Provide the [X, Y] coordinate of the cell's center where the given text is located.  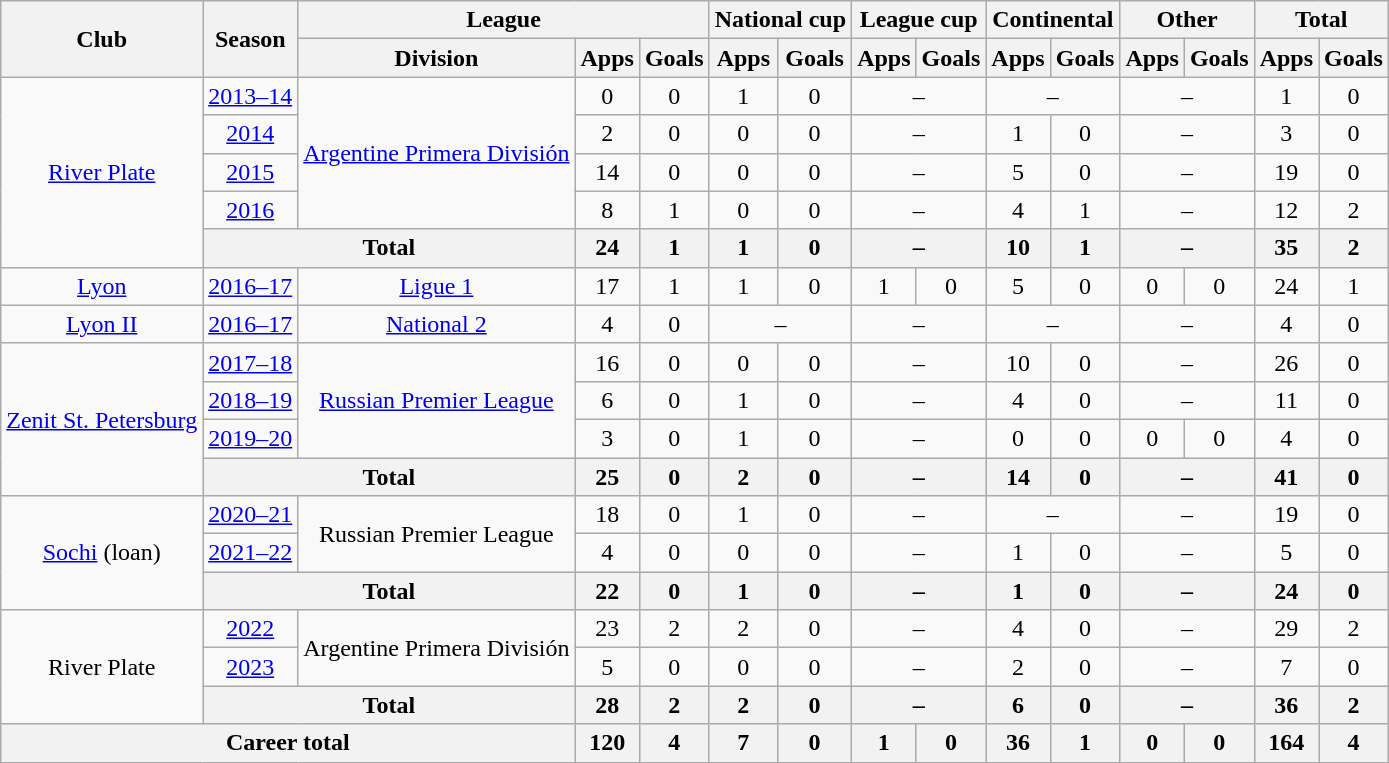
29 [1286, 629]
Continental [1053, 20]
League cup [919, 20]
Ligue 1 [436, 286]
2022 [250, 629]
2019–20 [250, 438]
18 [607, 515]
25 [607, 477]
Club [102, 39]
11 [1286, 400]
35 [1286, 248]
22 [607, 591]
28 [607, 705]
2015 [250, 172]
2018–19 [250, 400]
Season [250, 39]
Lyon II [102, 324]
Other [1187, 20]
12 [1286, 210]
8 [607, 210]
Sochi (loan) [102, 553]
Career total [288, 743]
41 [1286, 477]
National cup [780, 20]
17 [607, 286]
Lyon [102, 286]
164 [1286, 743]
2020–21 [250, 515]
2017–18 [250, 362]
23 [607, 629]
Zenit St. Petersburg [102, 419]
16 [607, 362]
26 [1286, 362]
Division [436, 58]
League [504, 20]
120 [607, 743]
2013–14 [250, 96]
2023 [250, 667]
2021–22 [250, 553]
National 2 [436, 324]
2016 [250, 210]
2014 [250, 134]
